Detect which cell encompasses the target text, then output its [X, Y] center coordinate. 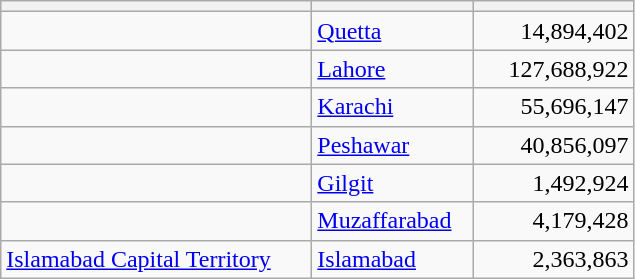
1,492,924 [554, 183]
Islamabad Capital Territory [156, 259]
Islamabad [392, 259]
4,179,428 [554, 221]
Muzaffarabad [392, 221]
Karachi [392, 107]
40,856,097 [554, 145]
2,363,863 [554, 259]
127,688,922 [554, 69]
Peshawar [392, 145]
14,894,402 [554, 31]
Lahore [392, 69]
Gilgit [392, 183]
Quetta [392, 31]
55,696,147 [554, 107]
